Identify which cell holds the provided text, then report its [x, y] central coordinate. 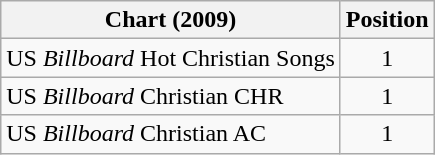
US Billboard Christian CHR [171, 96]
Position [387, 20]
US Billboard Christian AC [171, 134]
Chart (2009) [171, 20]
US Billboard Hot Christian Songs [171, 58]
